For the text-containing cell, return its midpoint in (x, y) coordinate format. 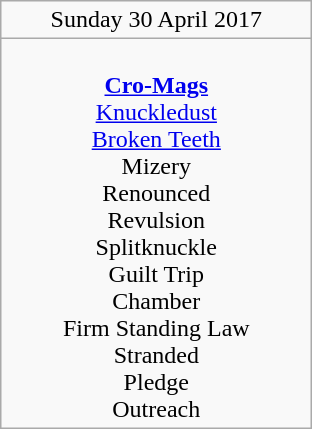
Sunday 30 April 2017 (156, 20)
Cro-Mags Knuckledust Broken Teeth Mizery Renounced Revulsion Splitknuckle Guilt Trip Chamber Firm Standing Law Stranded Pledge Outreach (156, 234)
